Detect which cell encompasses the target text, then output its (x, y) center coordinate. 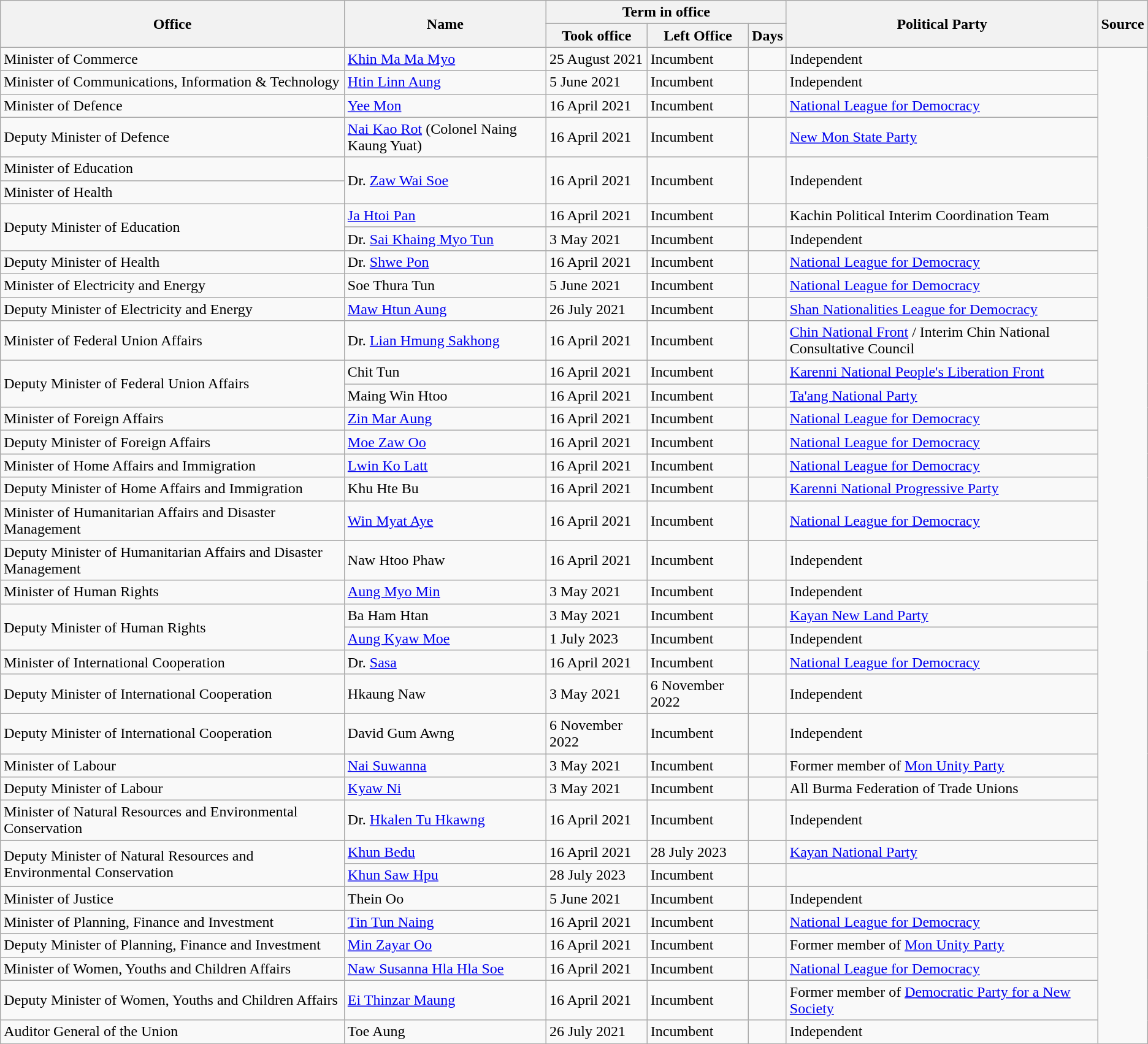
Moe Zaw Oo (445, 442)
Toe Aung (445, 1032)
Khun Bedu (445, 852)
Deputy Minister of Home Affairs and Immigration (173, 489)
Minister of Health (173, 192)
Deputy Minister of Defence (173, 137)
Auditor General of the Union (173, 1032)
Khin Ma Ma Myo (445, 59)
Dr. Shwe Pon (445, 262)
Days (768, 36)
Minister of Federal Union Affairs (173, 341)
Aung Kyaw Moe (445, 639)
Kayan National Party (942, 852)
David Gum Awng (445, 734)
Chin National Front / Interim Chin National Consultative Council (942, 341)
Deputy Minister of Women, Youths and Children Affairs (173, 1000)
Nai Kao Rot (Colonel Naing Kaung Yuat) (445, 137)
Naw Susanna Hla Hla Soe (445, 969)
All Burma Federation of Trade Unions (942, 789)
Minister of International Cooperation (173, 662)
Aung Myo Min (445, 592)
Win Myat Aye (445, 520)
Minister of Planning, Finance and Investment (173, 922)
Source (1122, 24)
Thein Oo (445, 899)
Office (173, 24)
Deputy Minister of Labour (173, 789)
Term in office (666, 12)
Ta'ang National Party (942, 396)
Dr. Sai Khaing Myo Tun (445, 239)
Min Zayar Oo (445, 945)
Htin Linn Aung (445, 82)
Ja Htoi Pan (445, 215)
Minister of Labour (173, 765)
Minister of Natural Resources and Environmental Conservation (173, 821)
Deputy Minister of Electricity and Energy (173, 309)
Lwin Ko Latt (445, 466)
Khu Hte Bu (445, 489)
Khun Saw Hpu (445, 875)
Deputy Minister of Health (173, 262)
Minister of Human Rights (173, 592)
Minister of Justice (173, 899)
Dr. Zaw Wai Soe (445, 180)
Ei Thinzar Maung (445, 1000)
Former member of Democratic Party for a New Society (942, 1000)
Political Party (942, 24)
Chit Tun (445, 372)
Dr. Sasa (445, 662)
Took office (596, 36)
Minister of Home Affairs and Immigration (173, 466)
Left Office (698, 36)
Minister of Foreign Affairs (173, 419)
Minister of Commerce (173, 59)
Nai Suwanna (445, 765)
Kachin Political Interim Coordination Team (942, 215)
Minister of Education (173, 169)
Name (445, 24)
Maw Htun Aung (445, 309)
Kayan New Land Party (942, 615)
Dr. Lian Hmung Sakhong (445, 341)
Deputy Minister of Education (173, 227)
Deputy Minister of Foreign Affairs (173, 442)
1 July 2023 (596, 639)
Minister of Defence (173, 106)
Kyaw Ni (445, 789)
Karenni National Progressive Party (942, 489)
Deputy Minister of Natural Resources and Environmental Conservation (173, 864)
Deputy Minister of Planning, Finance and Investment (173, 945)
New Mon State Party (942, 137)
25 August 2021 (596, 59)
Karenni National People's Liberation Front (942, 372)
Minister of Communications, Information & Technology (173, 82)
Minister of Humanitarian Affairs and Disaster Management (173, 520)
Deputy Minister of Humanitarian Affairs and Disaster Management (173, 561)
Zin Mar Aung (445, 419)
Hkaung Naw (445, 693)
Deputy Minister of Human Rights (173, 627)
Maing Win Htoo (445, 396)
Dr. Hkalen Tu Hkawng (445, 821)
Naw Htoo Phaw (445, 561)
Yee Mon (445, 106)
Deputy Minister of Federal Union Affairs (173, 384)
Ba Ham Htan (445, 615)
Minister of Women, Youths and Children Affairs (173, 969)
Soe Thura Tun (445, 285)
Minister of Electricity and Energy (173, 285)
Shan Nationalities League for Democracy (942, 309)
Tin Tun Naing (445, 922)
